Identify which cell holds the provided text, then report its [x, y] central coordinate. 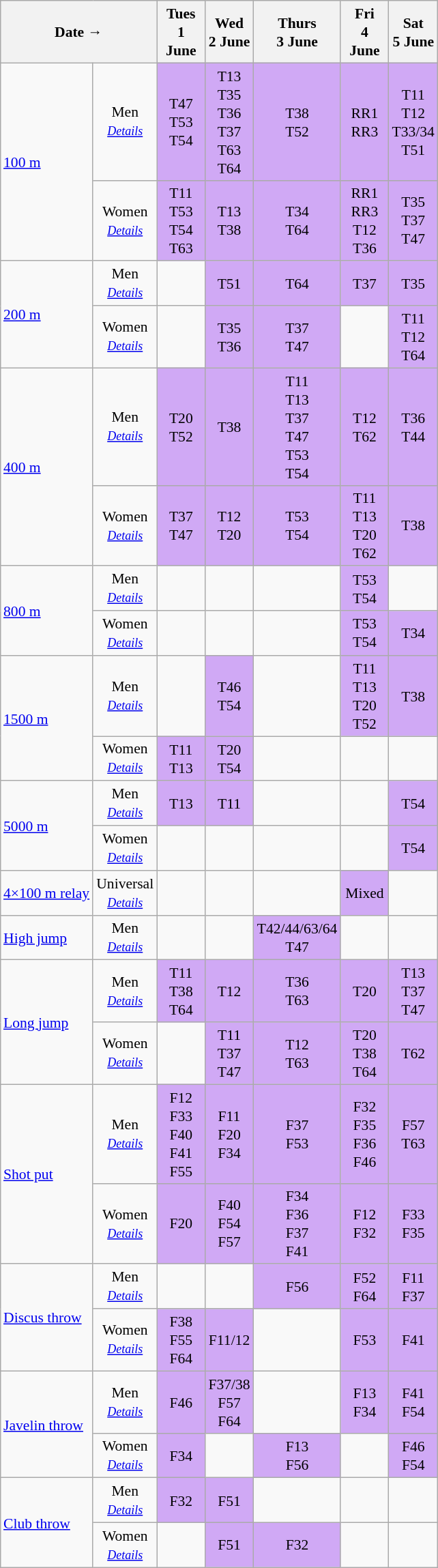
F11F37 [413, 1286]
T20T52 [181, 426]
T13T35T36T37T63T64 [229, 121]
F38F55F64 [181, 1340]
T46T54 [229, 695]
Thurs3 June [297, 31]
F11/12 [229, 1340]
Javelin throw [46, 1425]
T11T12T64 [413, 337]
T12T62 [364, 426]
T35 [413, 283]
F13F56 [297, 1455]
UniversalDetails [125, 892]
100 m [46, 162]
F41F54 [413, 1402]
T11T13T20T62 [364, 525]
F37/38F57F64 [229, 1402]
Long jump [46, 1022]
F40F54F57 [229, 1223]
F32F35F36F46 [364, 1134]
T35T36 [229, 337]
T36T63 [297, 991]
F12F33F40F41F55 [181, 1134]
4×100 m relay [46, 892]
T11T38T64 [181, 991]
T37 [364, 283]
Discus throw [46, 1317]
Date → [78, 31]
400 m [46, 467]
T51 [229, 283]
T11T37T47 [229, 1054]
F53 [364, 1340]
RR1RR3T12T36 [364, 220]
1500 m [46, 718]
F34F36F37F41 [297, 1223]
5000 m [46, 826]
T13T37T47 [413, 991]
T12T20 [229, 525]
T11T53T54T63 [181, 220]
Mixed [364, 892]
T36T44 [413, 426]
T11T13T20T52 [364, 695]
T11 [229, 803]
F11F20F34 [229, 1134]
Wed2 June [229, 31]
Shot put [46, 1174]
RR1RR3 [364, 121]
T47T53T54 [181, 121]
200 m [46, 314]
T38T52 [297, 121]
T11T13T37T47T53T54 [297, 426]
Sat5 June [413, 31]
T35T37T47 [413, 220]
F37F53 [297, 1134]
T11T13 [181, 758]
T34 [413, 633]
F33F35 [413, 1223]
T20T54 [229, 758]
F52F64 [364, 1286]
F34 [181, 1455]
F13F34 [364, 1402]
T13T38 [229, 220]
Club throw [46, 1523]
T64 [297, 283]
F20 [181, 1223]
T20 [364, 991]
T12 [229, 991]
F56 [297, 1286]
F46F54 [413, 1455]
F41 [413, 1340]
F46 [181, 1402]
T34T64 [297, 220]
T20T38T64 [364, 1054]
T62 [413, 1054]
T11T12T33/34T51 [413, 121]
F12F32 [364, 1223]
T42/44/63/64T47 [297, 938]
T13 [181, 803]
T12T63 [297, 1054]
High jump [46, 938]
Tues1 June [181, 31]
F57T63 [413, 1134]
Fri4 June [364, 31]
800 m [46, 610]
